For the text-containing cell, return its midpoint in [X, Y] coordinate format. 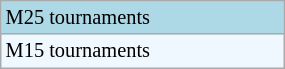
M15 tournaments [142, 51]
M25 tournaments [142, 17]
